Scan for the cell matching the given text and deliver its (x, y) coordinate at center. 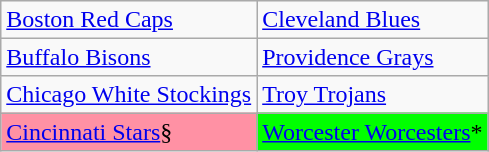
Buffalo Bisons (129, 56)
Troy Trojans (372, 94)
Boston Red Caps (129, 20)
Providence Grays (372, 56)
Worcester Worcesters* (372, 132)
Chicago White Stockings (129, 94)
Cincinnati Stars§ (129, 132)
Cleveland Blues (372, 20)
